Search for the cell housing the specified text and yield its (x, y) center coordinate. 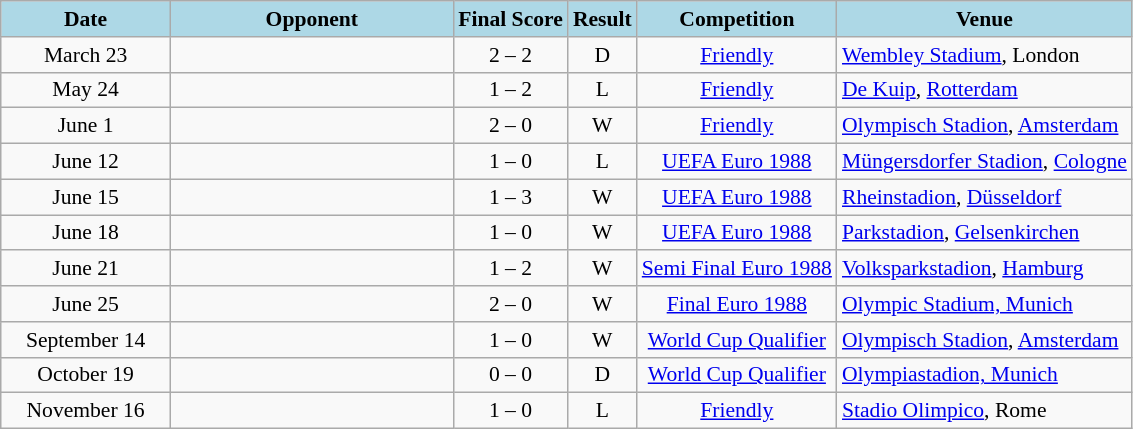
2 – 2 (510, 55)
September 14 (86, 340)
Rheinstadion, Düsseldorf (984, 197)
June 15 (86, 197)
Result (602, 19)
June 25 (86, 304)
June 21 (86, 269)
Final Euro 1988 (737, 304)
Wembley Stadium, London (984, 55)
Semi Final Euro 1988 (737, 269)
Olympiastadion, Munich (984, 375)
Venue (984, 19)
Olympic Stadium, Munich (984, 304)
Date (86, 19)
June 12 (86, 162)
Parkstadion, Gelsenkirchen (984, 233)
March 23 (86, 55)
0 – 0 (510, 375)
De Kuip, Rotterdam (984, 90)
Competition (737, 19)
Müngersdorfer Stadion, Cologne (984, 162)
Volksparkstadion, Hamburg (984, 269)
Opponent (312, 19)
June 1 (86, 126)
Stadio Olimpico, Rome (984, 411)
June 18 (86, 233)
May 24 (86, 90)
1 – 3 (510, 197)
November 16 (86, 411)
October 19 (86, 375)
Final Score (510, 19)
